Determine the (x, y) coordinate at the center of the cell enclosing the given text.  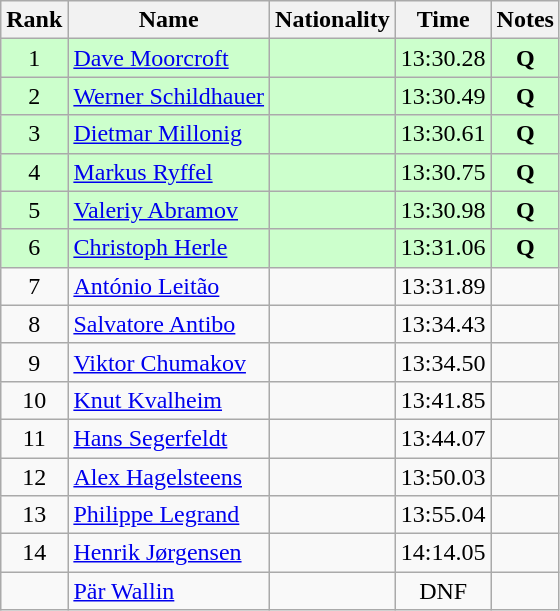
9 (34, 362)
5 (34, 210)
Hans Segerfeldt (169, 438)
13:31.06 (443, 248)
Knut Kvalheim (169, 400)
13:34.43 (443, 324)
13 (34, 515)
13:44.07 (443, 438)
14 (34, 553)
Dave Moorcroft (169, 58)
13:30.98 (443, 210)
1 (34, 58)
Markus Ryffel (169, 172)
11 (34, 438)
6 (34, 248)
13:50.03 (443, 477)
Christoph Herle (169, 248)
13:55.04 (443, 515)
Dietmar Millonig (169, 134)
Werner Schildhauer (169, 96)
Salvatore Antibo (169, 324)
7 (34, 286)
4 (34, 172)
Notes (525, 20)
Pär Wallin (169, 591)
Viktor Chumakov (169, 362)
António Leitão (169, 286)
8 (34, 324)
Name (169, 20)
Valeriy Abramov (169, 210)
13:30.28 (443, 58)
Nationality (333, 20)
2 (34, 96)
13:30.61 (443, 134)
13:41.85 (443, 400)
Rank (34, 20)
Time (443, 20)
10 (34, 400)
13:31.89 (443, 286)
3 (34, 134)
13:30.75 (443, 172)
Alex Hagelsteens (169, 477)
Henrik Jørgensen (169, 553)
13:34.50 (443, 362)
12 (34, 477)
13:30.49 (443, 96)
Philippe Legrand (169, 515)
14:14.05 (443, 553)
DNF (443, 591)
